Locate the cell with the specified text and output its (X, Y) center coordinate. 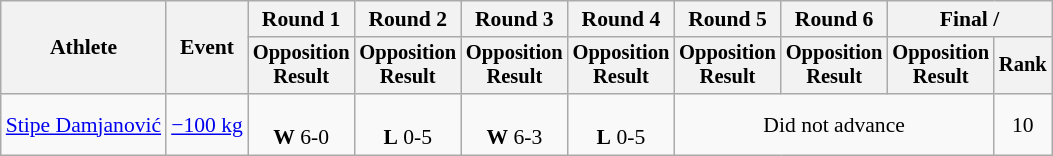
Stipe Damjanović (84, 124)
−100 kg (207, 124)
Round 4 (622, 19)
Did not advance (834, 124)
Round 1 (302, 19)
Rank (1023, 66)
10 (1023, 124)
Round 2 (408, 19)
Athlete (84, 48)
Event (207, 48)
Round 3 (514, 19)
Round 5 (728, 19)
Final / (969, 19)
W 6-3 (514, 124)
W 6-0 (302, 124)
Round 6 (834, 19)
